Extract the (X, Y) coordinate from the center of the cell holding the provided text.  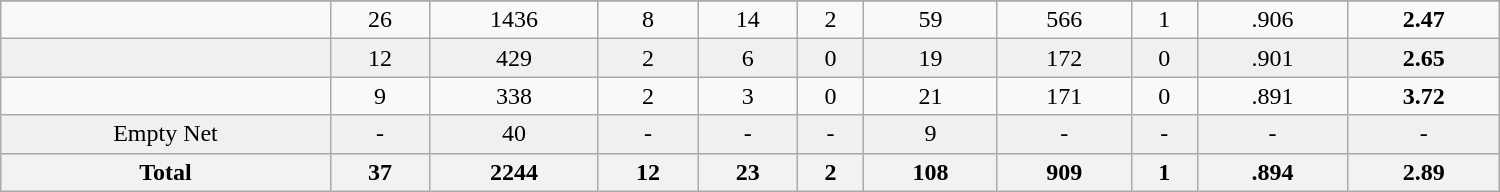
172 (1064, 58)
338 (514, 96)
566 (1064, 20)
6 (748, 58)
Empty Net (166, 134)
.901 (1272, 58)
14 (748, 20)
40 (514, 134)
3.72 (1424, 96)
3 (748, 96)
2244 (514, 172)
19 (930, 58)
23 (748, 172)
1436 (514, 20)
429 (514, 58)
171 (1064, 96)
8 (648, 20)
37 (380, 172)
Total (166, 172)
2.65 (1424, 58)
26 (380, 20)
.894 (1272, 172)
59 (930, 20)
2.47 (1424, 20)
.891 (1272, 96)
108 (930, 172)
909 (1064, 172)
21 (930, 96)
.906 (1272, 20)
2.89 (1424, 172)
